Pinpoint the cell where the given text exists, returning its [X, Y] midpoint coordinate. 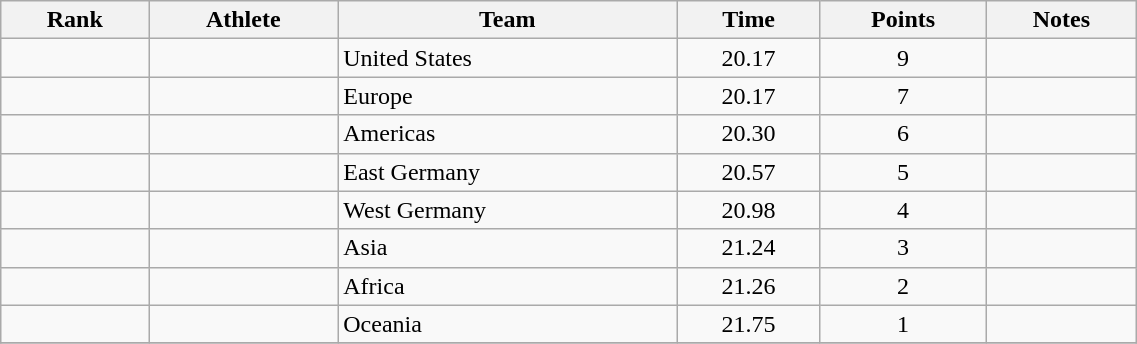
20.98 [748, 210]
Athlete [244, 20]
1 [903, 324]
2 [903, 286]
Time [748, 20]
Rank [75, 20]
20.57 [748, 172]
7 [903, 96]
United States [508, 58]
21.26 [748, 286]
Americas [508, 134]
Points [903, 20]
3 [903, 248]
Africa [508, 286]
21.75 [748, 324]
6 [903, 134]
21.24 [748, 248]
9 [903, 58]
East Germany [508, 172]
Notes [1062, 20]
Europe [508, 96]
West Germany [508, 210]
5 [903, 172]
4 [903, 210]
Oceania [508, 324]
Asia [508, 248]
20.30 [748, 134]
Team [508, 20]
